Find where the given text appears and provide that cell's center as [X, Y] coordinate. 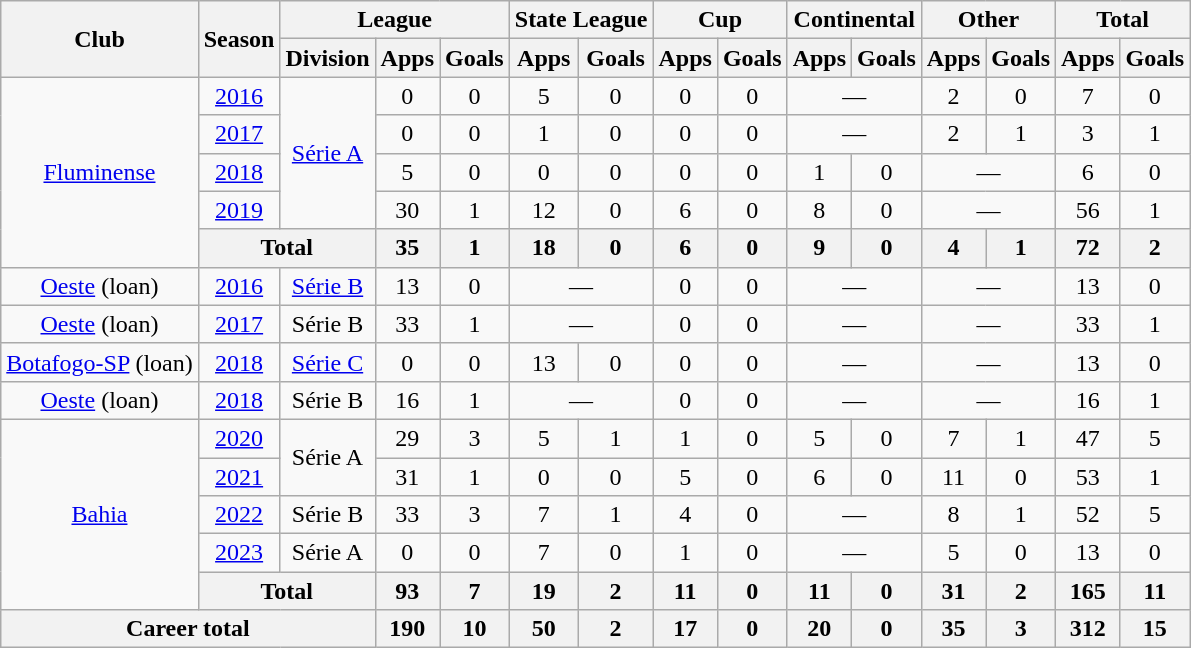
52 [1088, 515]
30 [407, 210]
20 [819, 629]
2021 [239, 477]
2022 [239, 515]
Cup [720, 20]
93 [407, 591]
9 [819, 248]
2020 [239, 438]
17 [685, 629]
10 [475, 629]
State League [581, 20]
312 [1088, 629]
Club [100, 39]
2023 [239, 553]
Série C [328, 362]
15 [1155, 629]
165 [1088, 591]
12 [544, 210]
50 [544, 629]
53 [1088, 477]
Fluminense [100, 172]
Botafogo-SP (loan) [100, 362]
Continental [854, 20]
Division [328, 58]
56 [1088, 210]
2019 [239, 210]
Season [239, 39]
Career total [188, 629]
29 [407, 438]
Other [988, 20]
72 [1088, 248]
18 [544, 248]
190 [407, 629]
19 [544, 591]
League [394, 20]
Bahia [100, 514]
47 [1088, 438]
